Determine the (x, y) coordinate at the center of the cell enclosing the given text.  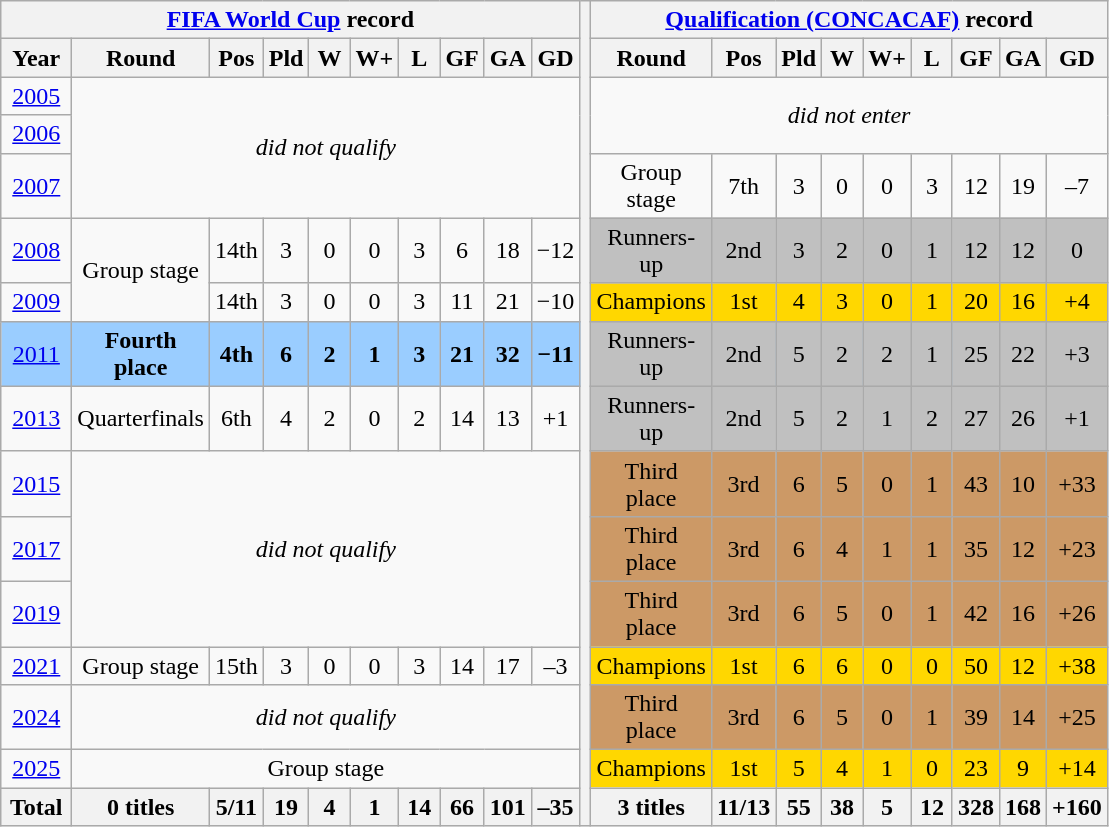
38 (842, 807)
Fourth place (141, 354)
328 (976, 807)
55 (799, 807)
13 (508, 418)
FIFA World Cup record (290, 20)
Total (36, 807)
11/13 (743, 807)
2019 (36, 614)
5/11 (236, 807)
–3 (556, 665)
39 (976, 718)
2021 (36, 665)
17 (508, 665)
2005 (36, 96)
+160 (1078, 807)
2011 (36, 354)
25 (976, 354)
2009 (36, 302)
2006 (36, 134)
–35 (556, 807)
23 (976, 769)
101 (508, 807)
42 (976, 614)
+25 (1078, 718)
4th (236, 354)
11 (462, 302)
+26 (1078, 614)
0 titles (141, 807)
168 (1022, 807)
2017 (36, 548)
2013 (36, 418)
27 (976, 418)
+23 (1078, 548)
Year (36, 58)
–7 (1078, 186)
10 (1022, 484)
Quarterfinals (141, 418)
−12 (556, 250)
22 (1022, 354)
6th (236, 418)
−11 (556, 354)
+14 (1078, 769)
+3 (1078, 354)
2007 (36, 186)
3 titles (651, 807)
20 (976, 302)
7th (743, 186)
9 (1022, 769)
2025 (36, 769)
+4 (1078, 302)
66 (462, 807)
32 (508, 354)
+33 (1078, 484)
did not enter (849, 115)
2015 (36, 484)
15th (236, 665)
35 (976, 548)
+38 (1078, 665)
50 (976, 665)
2024 (36, 718)
18 (508, 250)
43 (976, 484)
26 (1022, 418)
Qualification (CONCACAF) record (849, 20)
2008 (36, 250)
−10 (556, 302)
